Detect which cell encompasses the target text, then output its (X, Y) center coordinate. 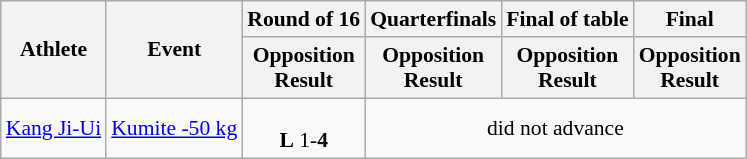
Final of table (567, 19)
Final (690, 19)
L 1-4 (304, 128)
Athlete (54, 50)
Kumite -50 kg (174, 128)
Event (174, 50)
Quarterfinals (433, 19)
Kang Ji-Ui (54, 128)
Round of 16 (304, 19)
did not advance (556, 128)
